Scan for the cell matching the given text and deliver its (x, y) coordinate at center. 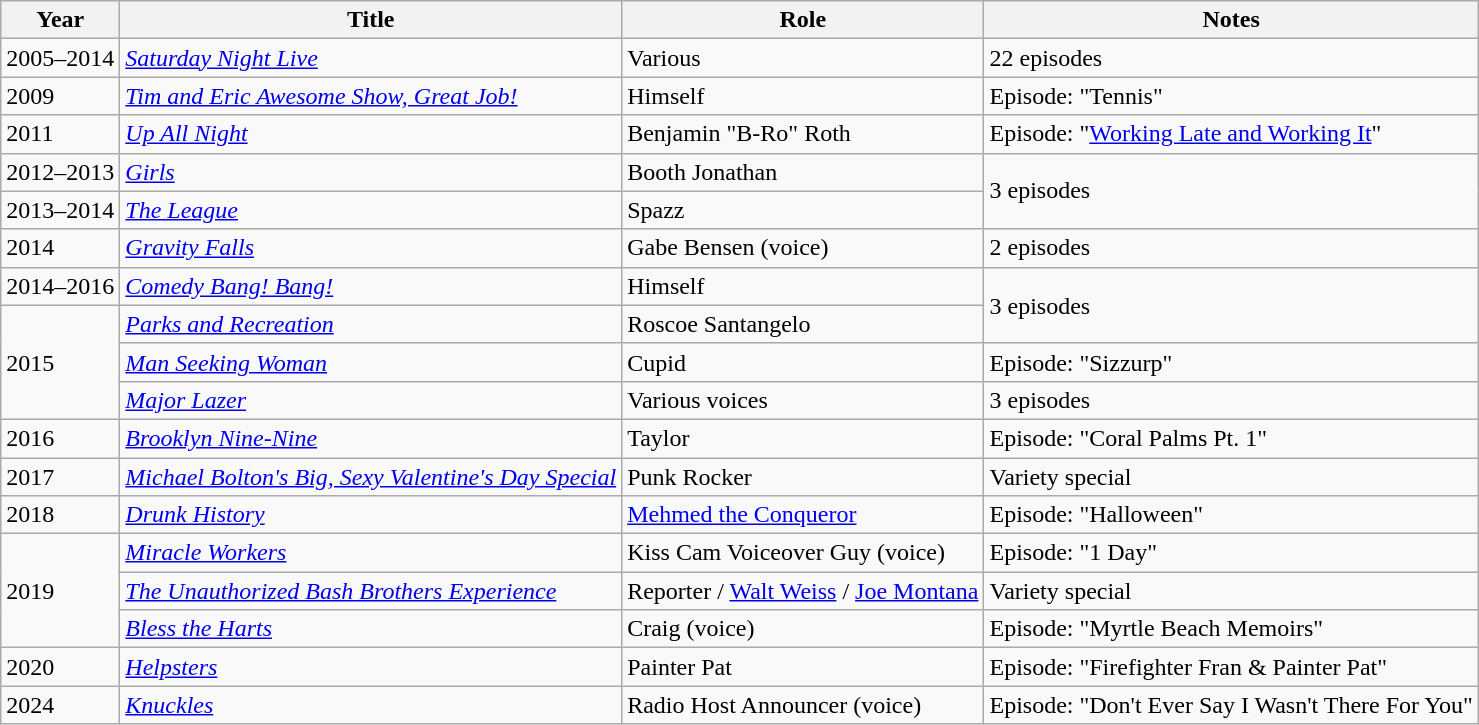
Episode: "Sizzurp" (1231, 362)
Cupid (803, 362)
2014 (60, 248)
Miracle Workers (371, 553)
Year (60, 20)
2011 (60, 134)
2018 (60, 515)
2015 (60, 362)
Episode: "Firefighter Fran & Painter Pat" (1231, 667)
Episode: "Don't Ever Say I Wasn't There For You" (1231, 705)
Comedy Bang! Bang! (371, 286)
Radio Host Announcer (voice) (803, 705)
Saturday Night Live (371, 58)
Man Seeking Woman (371, 362)
Tim and Eric Awesome Show, Great Job! (371, 96)
2020 (60, 667)
Punk Rocker (803, 477)
2 episodes (1231, 248)
The League (371, 210)
Notes (1231, 20)
Parks and Recreation (371, 324)
The Unauthorized Bash Brothers Experience (371, 591)
Gravity Falls (371, 248)
Michael Bolton's Big, Sexy Valentine's Day Special (371, 477)
Episode: "Tennis" (1231, 96)
Episode: "Halloween" (1231, 515)
2009 (60, 96)
2012–2013 (60, 172)
Roscoe Santangelo (803, 324)
Episode: "Myrtle Beach Memoirs" (1231, 629)
Mehmed the Conqueror (803, 515)
Role (803, 20)
Major Lazer (371, 400)
Craig (voice) (803, 629)
Episode: "Working Late and Working It" (1231, 134)
Girls (371, 172)
Helpsters (371, 667)
Brooklyn Nine-Nine (371, 438)
Drunk History (371, 515)
Taylor (803, 438)
Episode: "Coral Palms Pt. 1" (1231, 438)
Gabe Bensen (voice) (803, 248)
Reporter / Walt Weiss / Joe Montana (803, 591)
22 episodes (1231, 58)
Painter Pat (803, 667)
2024 (60, 705)
2005–2014 (60, 58)
Knuckles (371, 705)
2019 (60, 591)
Up All Night (371, 134)
2014–2016 (60, 286)
Benjamin "B-Ro" Roth (803, 134)
2016 (60, 438)
Various voices (803, 400)
2013–2014 (60, 210)
Booth Jonathan (803, 172)
Bless the Harts (371, 629)
2017 (60, 477)
Kiss Cam Voiceover Guy (voice) (803, 553)
Title (371, 20)
Various (803, 58)
Spazz (803, 210)
Episode: "1 Day" (1231, 553)
